For the text-containing cell, return its midpoint in [X, Y] coordinate format. 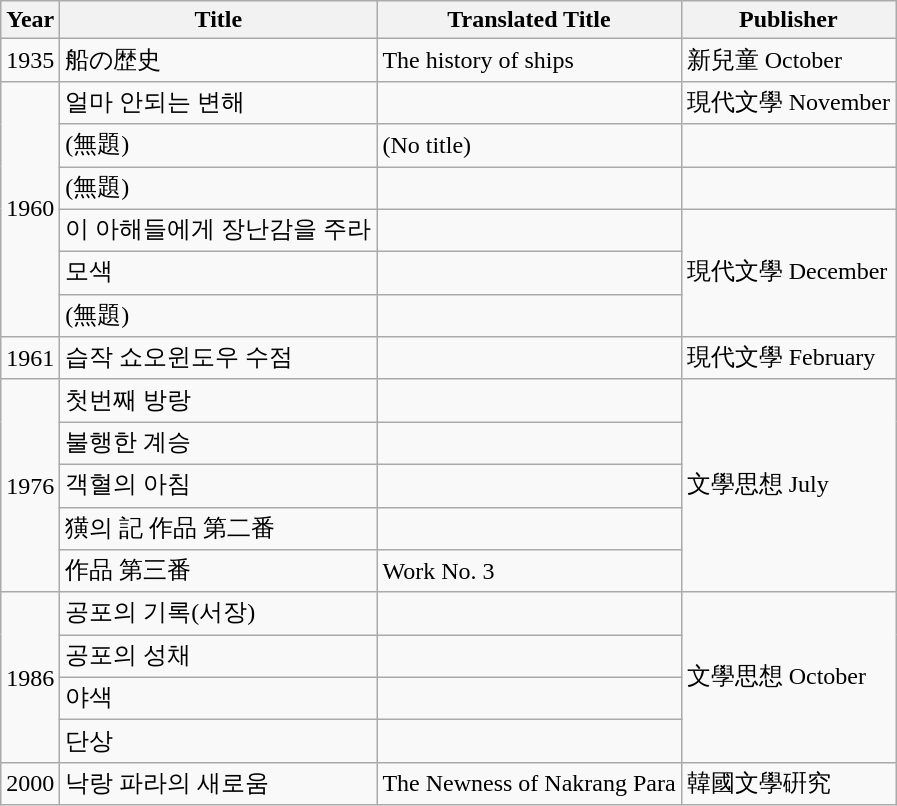
1986 [30, 677]
Publisher [788, 20]
1935 [30, 60]
Year [30, 20]
現代文學 December [788, 273]
Work No. 3 [529, 572]
作品 第三番 [218, 572]
The Newness of Nakrang Para [529, 784]
The history of ships [529, 60]
공포의 성채 [218, 656]
습작 쇼오윈도우 수점 [218, 358]
新兒童 October [788, 60]
船の歴史 [218, 60]
韓國文學硏究 [788, 784]
1976 [30, 486]
Title [218, 20]
Translated Title [529, 20]
이 아해들에게 장난감을 주라 [218, 230]
공포의 기록(서장) [218, 614]
1961 [30, 358]
단상 [218, 742]
불행한 계승 [218, 444]
1960 [30, 208]
야색 [218, 698]
現代文學 February [788, 358]
낙랑 파라의 새로움 [218, 784]
文學思想 July [788, 486]
객혈의 아침 [218, 486]
첫번째 방랑 [218, 400]
文學思想 October [788, 677]
2000 [30, 784]
얼마 안되는 변해 [218, 102]
모색 [218, 274]
(No title) [529, 146]
獚의 記 作品 第二番 [218, 528]
現代文學 November [788, 102]
